Find where the given text appears and provide that cell's center as [X, Y] coordinate. 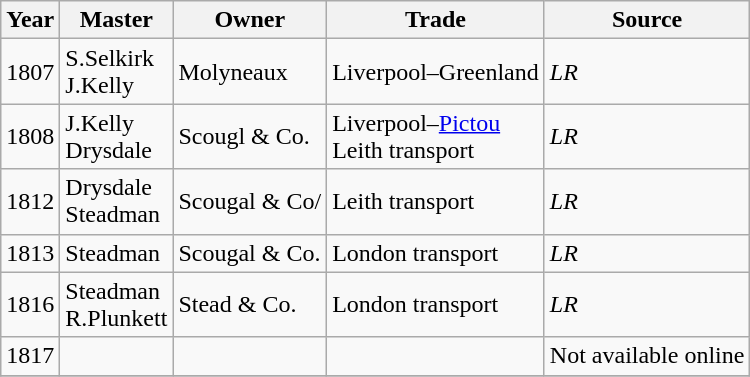
Master [116, 20]
Source [647, 20]
Scougal & Co/ [250, 202]
Scougl & Co. [250, 136]
1816 [30, 304]
Liverpool–Greenland [436, 72]
Trade [436, 20]
1808 [30, 136]
Steadman [116, 253]
1812 [30, 202]
Molyneaux [250, 72]
SteadmanR.Plunkett [116, 304]
Not available online [647, 356]
Leith transport [436, 202]
Year [30, 20]
Owner [250, 20]
S.SelkirkJ.Kelly [116, 72]
Scougal & Co. [250, 253]
1807 [30, 72]
Stead & Co. [250, 304]
J.KellyDrysdale [116, 136]
Liverpool–PictouLeith transport [436, 136]
1813 [30, 253]
1817 [30, 356]
DrysdaleSteadman [116, 202]
